Search for the cell housing the specified text and yield its [X, Y] center coordinate. 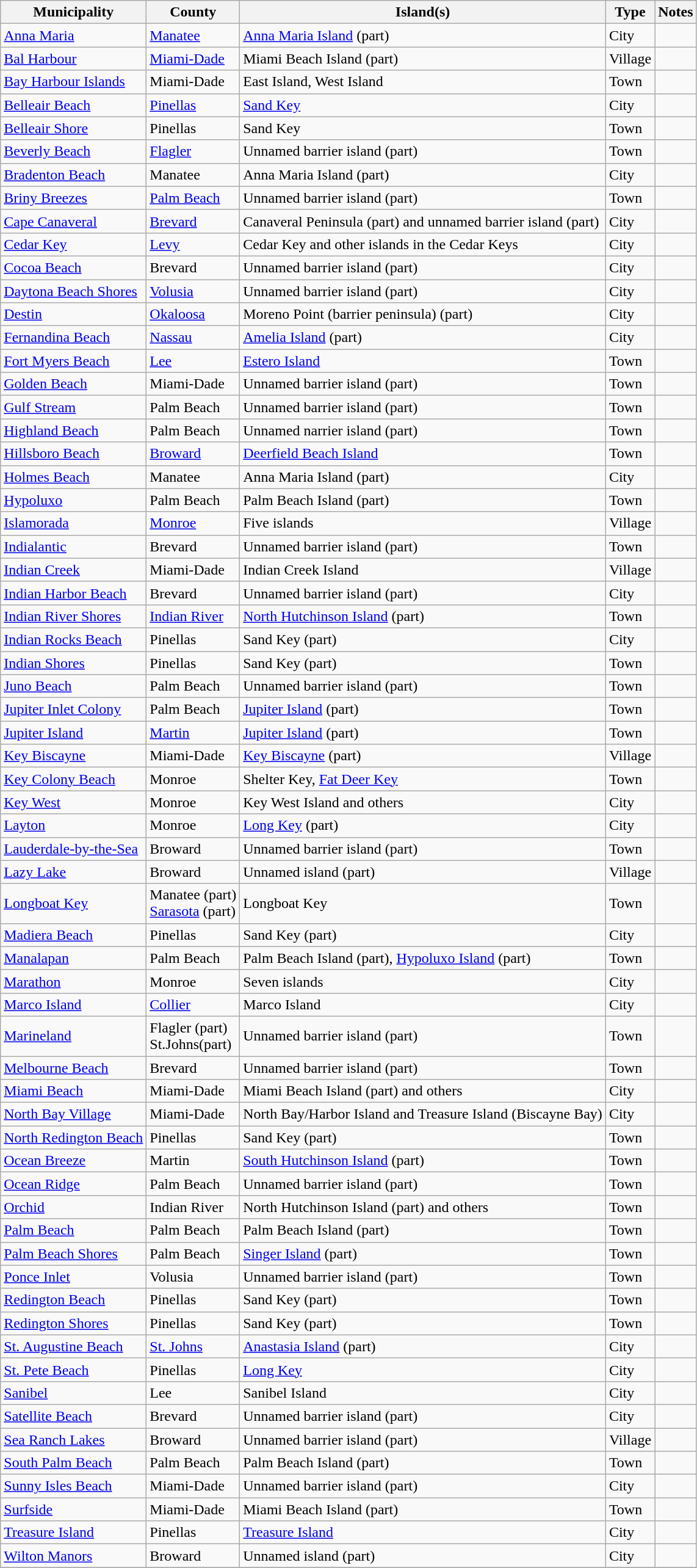
East Island, West Island [423, 82]
South Palm Beach [73, 1463]
Palm Beach Island (part), Hypoluxo Island (part) [423, 958]
Canaveral Peninsula (part) and unnamed barrier island (part) [423, 221]
Manatee (part)Sarasota (part) [193, 904]
North Hutchinson Island (part) and others [423, 1207]
Lauderdale-by-the-Sea [73, 849]
Fernandina Beach [73, 338]
Five islands [423, 523]
Okaloosa [193, 314]
Levy [193, 244]
Lazy Lake [73, 872]
Satellite Beach [73, 1416]
Hypoluxo [73, 500]
St. Augustine Beach [73, 1346]
Shelter Key, Fat Deer Key [423, 779]
Indian Creek Island [423, 570]
Melbourne Beach [73, 1068]
Madiera Beach [73, 935]
Long Key (part) [423, 826]
St. Johns [193, 1346]
Hillsboro Beach [73, 454]
Bal Harbour [73, 59]
Sanibel [73, 1393]
Indialantic [73, 546]
Long Key [423, 1370]
Deerfield Beach Island [423, 454]
Fort Myers Beach [73, 361]
Layton [73, 826]
Amelia Island (part) [423, 338]
Indian River Shores [73, 616]
Highland Beach [73, 430]
Juno Beach [73, 686]
Destin [73, 314]
Municipality [73, 12]
Bradenton Beach [73, 175]
Type [630, 12]
Seven islands [423, 981]
Golden Beach [73, 384]
County [193, 12]
Indian Shores [73, 662]
Islamorada [73, 523]
Palm Beach Shores [73, 1254]
Belleair Shore [73, 128]
Key Biscayne (part) [423, 756]
Anna Maria [73, 35]
Miami Beach Island (part) and others [423, 1091]
Daytona Beach Shores [73, 291]
Notes [676, 12]
St. Pete Beach [73, 1370]
Estero Island [423, 361]
Orchid [73, 1207]
South Hutchinson Island (part) [423, 1161]
Bay Harbour Islands [73, 82]
Singer Island (part) [423, 1254]
Key West [73, 802]
Beverly Beach [73, 151]
Cedar Key and other islands in the Cedar Keys [423, 244]
Anastasia Island (part) [423, 1346]
Cedar Key [73, 244]
Flagler (part)St.Johns(part) [193, 1036]
Ocean Breeze [73, 1161]
Marineland [73, 1036]
Collier [193, 1004]
Sanibel Island [423, 1393]
Manalapan [73, 958]
Redington Beach [73, 1300]
North Bay/Harbor Island and Treasure Island (Biscayne Bay) [423, 1114]
Miami Beach [73, 1091]
North Bay Village [73, 1114]
Gulf Stream [73, 407]
Indian Harbor Beach [73, 593]
North Hutchinson Island (part) [423, 616]
Ponce Inlet [73, 1277]
Island(s) [423, 12]
Surfside [73, 1509]
Indian Creek [73, 570]
Sunny Isles Beach [73, 1486]
Holmes Beach [73, 477]
Indian Rocks Beach [73, 639]
North Redington Beach [73, 1138]
Flagler [193, 151]
Ocean Ridge [73, 1184]
Wilton Manors [73, 1556]
Key West Island and others [423, 802]
Key Colony Beach [73, 779]
Moreno Point (barrier peninsula) (part) [423, 314]
Belleair Beach [73, 105]
Cocoa Beach [73, 267]
Nassau [193, 338]
Key Biscayne [73, 756]
Jupiter Island [73, 733]
Briny Breezes [73, 198]
Redington Shores [73, 1323]
Cape Canaveral [73, 221]
Sea Ranch Lakes [73, 1439]
Unnamed narrier island (part) [423, 430]
Marathon [73, 981]
Jupiter Inlet Colony [73, 710]
